Provide the (X, Y) coordinate of the cell's center where the given text is located.  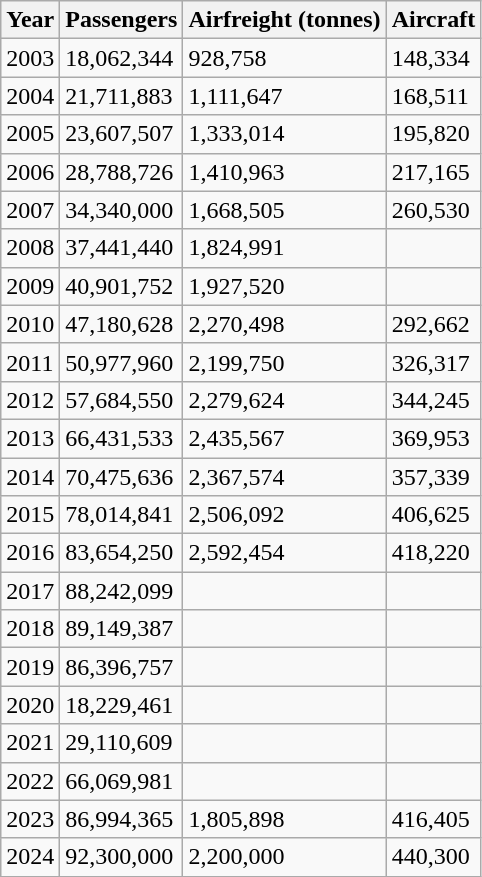
66,069,981 (122, 781)
Airfreight (tonnes) (284, 20)
2008 (30, 248)
2009 (30, 286)
29,110,609 (122, 743)
2,592,454 (284, 553)
23,607,507 (122, 134)
86,396,757 (122, 667)
47,180,628 (122, 324)
21,711,883 (122, 96)
1,927,520 (284, 286)
406,625 (434, 515)
2,270,498 (284, 324)
Passengers (122, 20)
2023 (30, 819)
2,199,750 (284, 362)
148,334 (434, 58)
1,824,991 (284, 248)
168,511 (434, 96)
2010 (30, 324)
260,530 (434, 210)
2,200,000 (284, 857)
18,229,461 (122, 705)
1,111,647 (284, 96)
50,977,960 (122, 362)
2004 (30, 96)
2014 (30, 477)
2018 (30, 629)
292,662 (434, 324)
2020 (30, 705)
57,684,550 (122, 400)
418,220 (434, 553)
83,654,250 (122, 553)
2012 (30, 400)
217,165 (434, 172)
28,788,726 (122, 172)
357,339 (434, 477)
928,758 (284, 58)
1,333,014 (284, 134)
Year (30, 20)
2003 (30, 58)
2021 (30, 743)
89,149,387 (122, 629)
2017 (30, 591)
78,014,841 (122, 515)
2,506,092 (284, 515)
2,367,574 (284, 477)
326,317 (434, 362)
2013 (30, 438)
2,279,624 (284, 400)
440,300 (434, 857)
369,953 (434, 438)
1,410,963 (284, 172)
1,668,505 (284, 210)
92,300,000 (122, 857)
2006 (30, 172)
88,242,099 (122, 591)
37,441,440 (122, 248)
34,340,000 (122, 210)
Aircraft (434, 20)
2022 (30, 781)
86,994,365 (122, 819)
344,245 (434, 400)
2005 (30, 134)
2019 (30, 667)
2024 (30, 857)
2,435,567 (284, 438)
40,901,752 (122, 286)
2015 (30, 515)
416,405 (434, 819)
1,805,898 (284, 819)
18,062,344 (122, 58)
2011 (30, 362)
2007 (30, 210)
70,475,636 (122, 477)
66,431,533 (122, 438)
195,820 (434, 134)
2016 (30, 553)
